Scan for the cell matching the given text and deliver its (x, y) coordinate at center. 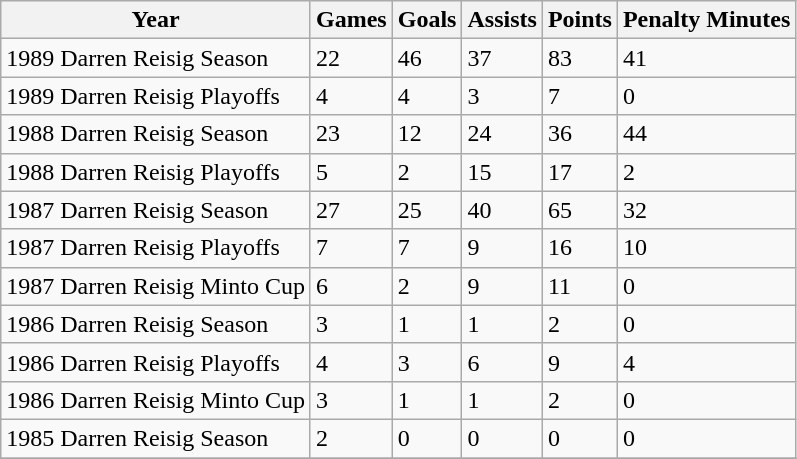
40 (502, 210)
1987 Darren Reisig Minto Cup (156, 286)
1986 Darren Reisig Season (156, 324)
Penalty Minutes (706, 20)
46 (427, 58)
1988 Darren Reisig Playoffs (156, 172)
5 (351, 172)
11 (580, 286)
Points (580, 20)
17 (580, 172)
41 (706, 58)
23 (351, 134)
1989 Darren Reisig Playoffs (156, 96)
1985 Darren Reisig Season (156, 438)
1988 Darren Reisig Season (156, 134)
10 (706, 248)
1987 Darren Reisig Season (156, 210)
Year (156, 20)
1989 Darren Reisig Season (156, 58)
36 (580, 134)
83 (580, 58)
24 (502, 134)
32 (706, 210)
1987 Darren Reisig Playoffs (156, 248)
Games (351, 20)
1986 Darren Reisig Playoffs (156, 362)
Goals (427, 20)
44 (706, 134)
27 (351, 210)
25 (427, 210)
22 (351, 58)
16 (580, 248)
12 (427, 134)
37 (502, 58)
65 (580, 210)
Assists (502, 20)
1986 Darren Reisig Minto Cup (156, 400)
15 (502, 172)
